Return the (x, y) coordinate for the center point of the cell that contains the specified text.  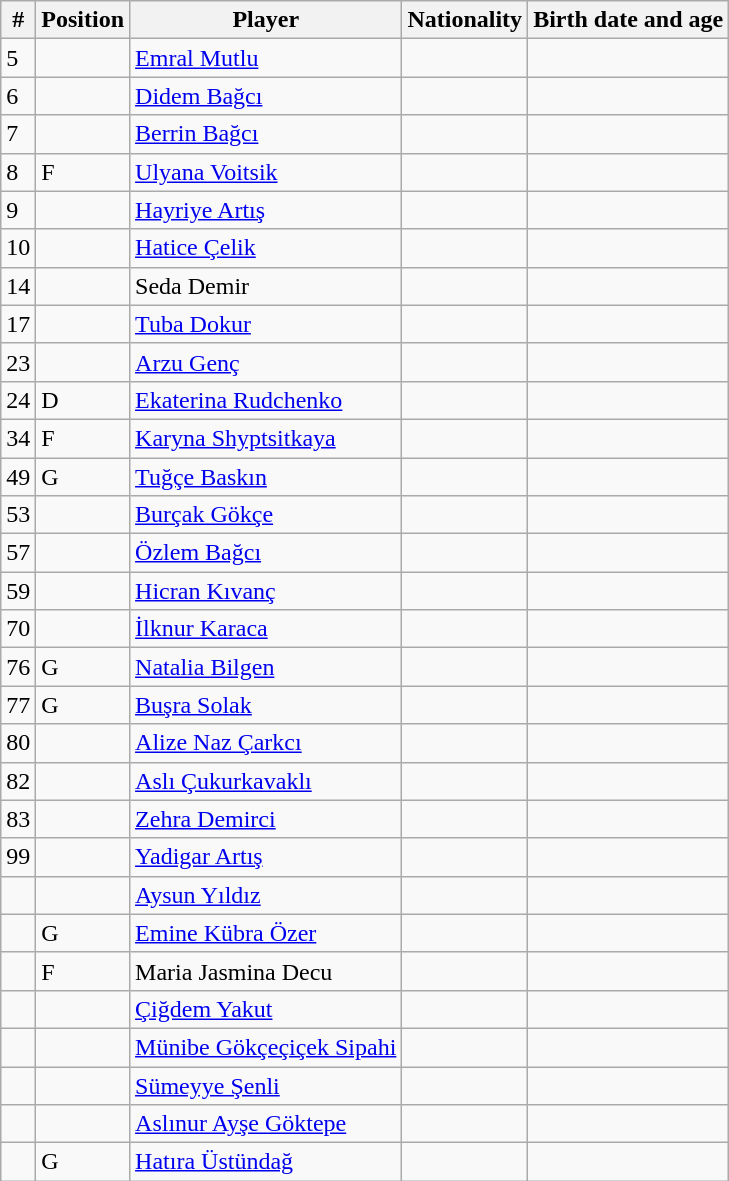
Münibe Gökçeçiçek Sipahi (266, 1047)
Arzu Genç (266, 362)
Hayriye Artış (266, 210)
Ulyana Voitsik (266, 172)
Burçak Gökçe (266, 515)
Ekaterina Rudchenko (266, 400)
80 (18, 743)
Alize Naz Çarkcı (266, 743)
İlknur Karaca (266, 629)
57 (18, 553)
Zehra Demirci (266, 819)
Çiğdem Yakut (266, 1009)
83 (18, 819)
Aslınur Ayşe Göktepe (266, 1124)
Karyna Shyptsitkaya (266, 438)
# (18, 20)
Position (83, 20)
Aysun Yıldız (266, 895)
Özlem Bağcı (266, 553)
70 (18, 629)
14 (18, 286)
Hatice Çelik (266, 248)
17 (18, 324)
5 (18, 58)
Buşra Solak (266, 705)
Berrin Bağcı (266, 134)
49 (18, 477)
82 (18, 781)
6 (18, 96)
Hatıra Üstündağ (266, 1162)
Birth date and age (628, 20)
99 (18, 857)
Emral Mutlu (266, 58)
8 (18, 172)
76 (18, 667)
Yadigar Artış (266, 857)
Sümeyye Şenli (266, 1085)
Didem Bağcı (266, 96)
59 (18, 591)
Player (266, 20)
9 (18, 210)
7 (18, 134)
Aslı Çukurkavaklı (266, 781)
Nationality (465, 20)
Tuba Dokur (266, 324)
Hicran Kıvanç (266, 591)
D (83, 400)
53 (18, 515)
Tuğçe Baskın (266, 477)
Natalia Bilgen (266, 667)
24 (18, 400)
Seda Demir (266, 286)
77 (18, 705)
Emine Kübra Özer (266, 933)
Maria Jasmina Decu (266, 971)
34 (18, 438)
23 (18, 362)
10 (18, 248)
